Search for the cell housing the specified text and yield its [x, y] center coordinate. 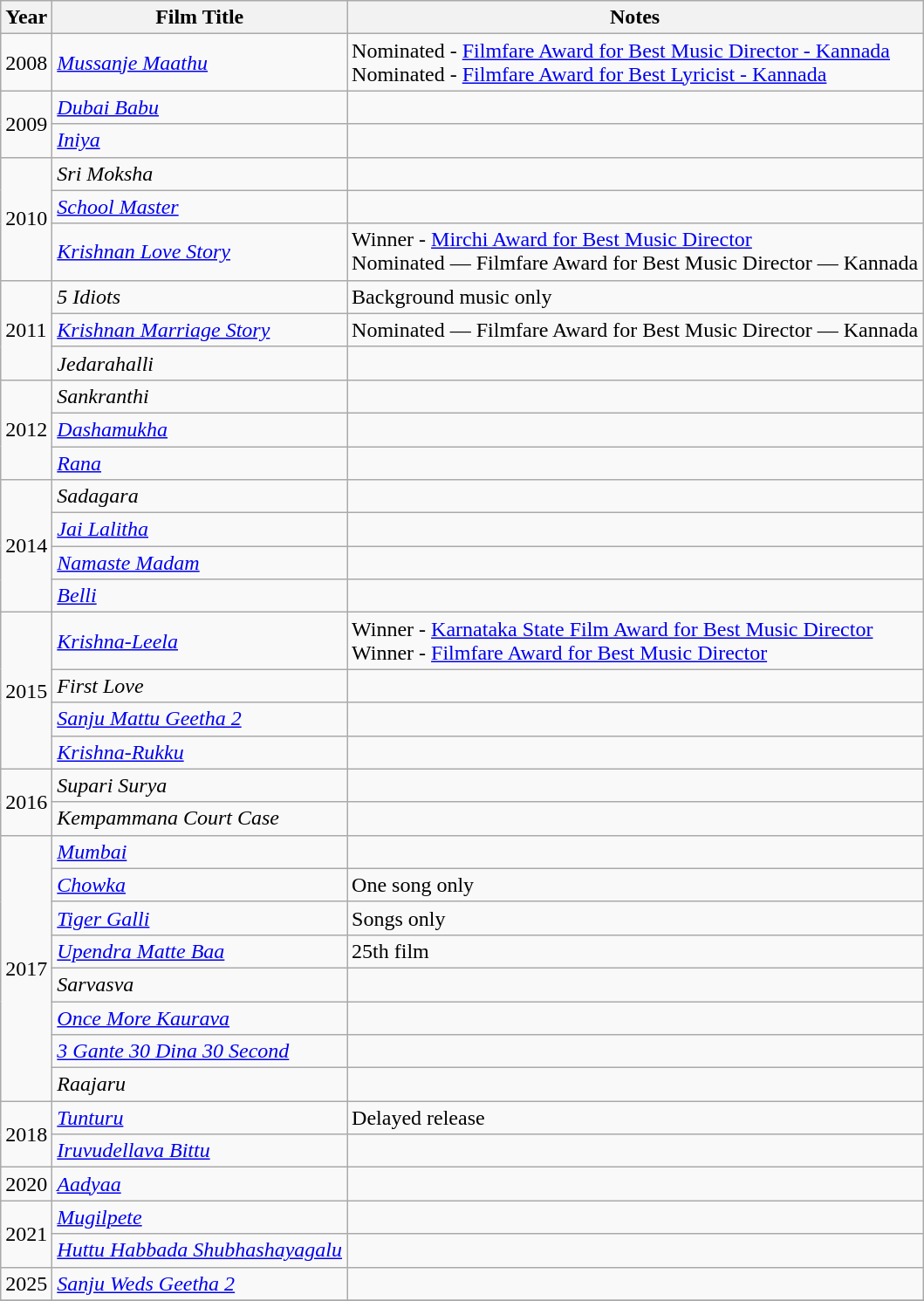
Raajaru [200, 1085]
Upendra Matte Baa [200, 951]
Iruvudellava Bittu [200, 1151]
5 Idiots [200, 297]
2012 [26, 429]
2018 [26, 1134]
Nominated — Filmfare Award for Best Music Director — Kannada [635, 330]
Mumbai [200, 852]
2011 [26, 330]
Iniya [200, 140]
Film Title [200, 17]
Nominated - Filmfare Award for Best Music Director - Kannada Nominated - Filmfare Award for Best Lyricist - Kannada [635, 63]
Once More Kaurava [200, 1018]
School Master [200, 207]
Sarvasva [200, 984]
Kempammana Court Case [200, 818]
Dubai Babu [200, 107]
Jedarahalli [200, 363]
Tunturu [200, 1118]
2021 [26, 1234]
Rana [200, 463]
Krishnan Love Story [200, 251]
2009 [26, 124]
Winner - Karnataka State Film Award for Best Music Director Winner - Filmfare Award for Best Music Director [635, 640]
3 Gante 30 Dina 30 Second [200, 1051]
Year [26, 17]
2017 [26, 968]
Supari Surya [200, 785]
2020 [26, 1184]
Notes [635, 17]
2008 [26, 63]
Background music only [635, 297]
2015 [26, 691]
Sri Moksha [200, 174]
2010 [26, 218]
First Love [200, 686]
Tiger Galli [200, 918]
2014 [26, 546]
Huttu Habbada Shubhashayagalu [200, 1250]
One song only [635, 885]
Namaste Madam [200, 563]
Krishna-Rukku [200, 752]
Jai Lalitha [200, 530]
Krishna-Leela [200, 640]
Belli [200, 596]
Delayed release [635, 1118]
2016 [26, 802]
Winner - Mirchi Award for Best Music Director Nominated — Filmfare Award for Best Music Director — Kannada [635, 251]
Krishnan Marriage Story [200, 330]
Mussanje Maathu [200, 63]
25th film [635, 951]
Sanju Weds Geetha 2 [200, 1284]
Sanju Mattu Geetha 2 [200, 719]
Aadyaa [200, 1184]
Sadagara [200, 496]
Songs only [635, 918]
Mugilpete [200, 1217]
2025 [26, 1284]
Sankranthi [200, 396]
Dashamukha [200, 429]
Chowka [200, 885]
